Determine the [x, y] coordinate at the center of the cell enclosing the given text.  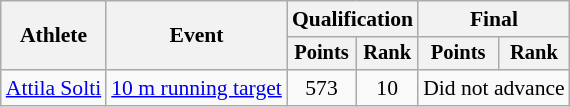
Final [494, 19]
Attila Solti [54, 88]
573 [322, 88]
10 m running target [196, 88]
Qualification [352, 19]
Event [196, 36]
Did not advance [494, 88]
10 [387, 88]
Athlete [54, 36]
